Find where the given text appears and provide that cell's center as (x, y) coordinate. 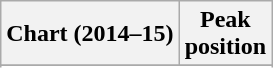
Peakposition (225, 34)
Chart (2014–15) (90, 34)
